Capture the cell that displays the provided text and extract its [X, Y] central coordinate. 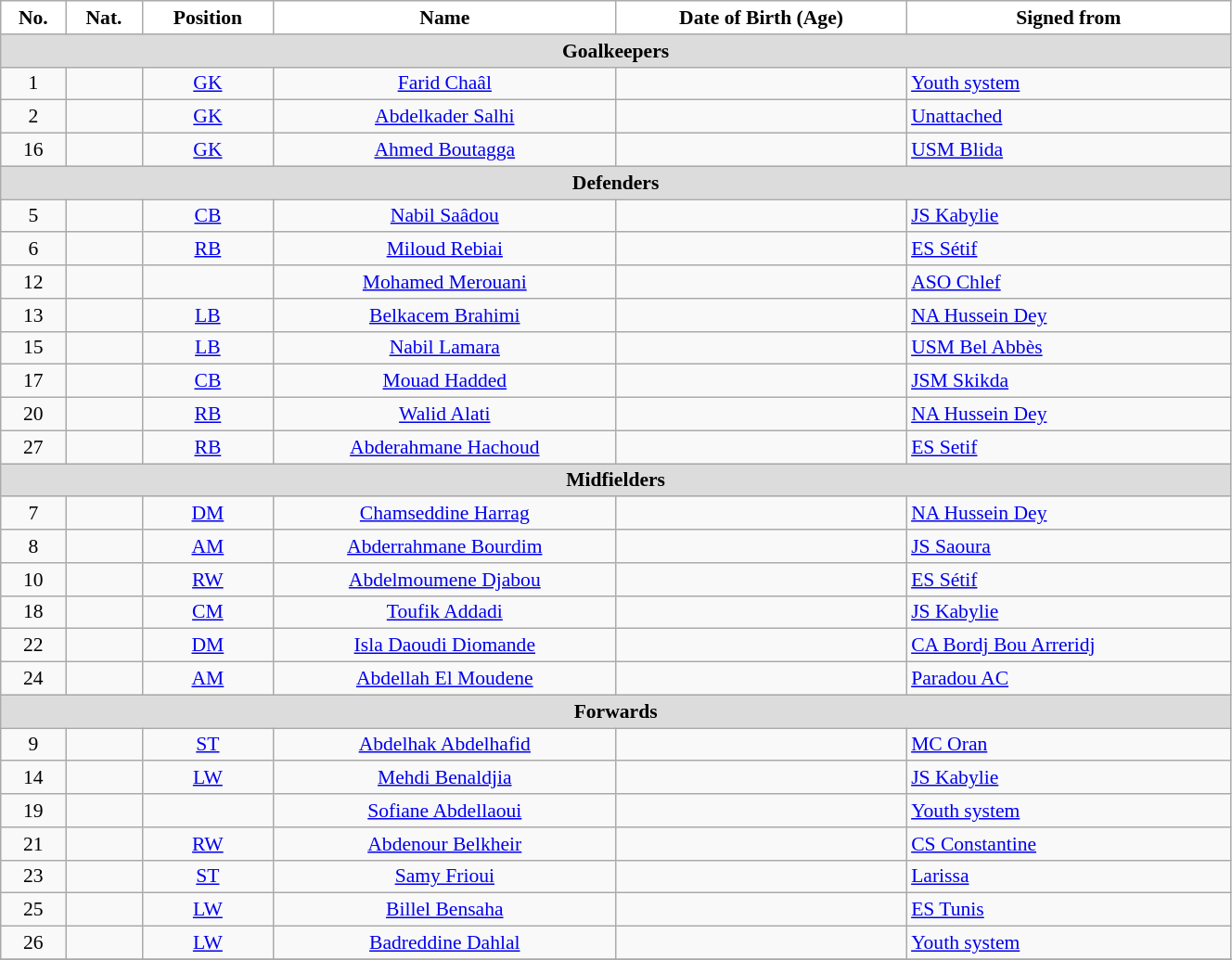
ASO Chlef [1069, 282]
Abdelmoumene Djabou [445, 580]
2 [33, 117]
5 [33, 216]
6 [33, 250]
22 [33, 646]
ES Setif [1069, 447]
19 [33, 811]
Belkacem Brahimi [445, 315]
Sofiane Abdellaoui [445, 811]
Forwards [616, 711]
27 [33, 447]
Mohamed Merouani [445, 282]
12 [33, 282]
Samy Frioui [445, 877]
Ahmed Boutagga [445, 150]
Farid Chaâl [445, 83]
16 [33, 150]
14 [33, 778]
Miloud Rebiai [445, 250]
USM Bel Abbès [1069, 348]
Abdellah El Moudene [445, 679]
Larissa [1069, 877]
Name [445, 18]
Nabil Lamara [445, 348]
Paradou AC [1069, 679]
26 [33, 943]
25 [33, 910]
Abderrahmane Bourdim [445, 546]
JS Saoura [1069, 546]
8 [33, 546]
MC Oran [1069, 745]
15 [33, 348]
Date of Birth (Age) [761, 18]
Walid Alati [445, 415]
20 [33, 415]
10 [33, 580]
CA Bordj Bou Arreridj [1069, 646]
ES Tunis [1069, 910]
Signed from [1069, 18]
24 [33, 679]
Abderahmane Hachoud [445, 447]
23 [33, 877]
Defenders [616, 183]
21 [33, 844]
Mouad Hadded [445, 381]
18 [33, 612]
JSM Skikda [1069, 381]
Abdenour Belkheir [445, 844]
Abdelhak Abdelhafid [445, 745]
Mehdi Benaldjia [445, 778]
Billel Bensaha [445, 910]
Unattached [1069, 117]
Chamseddine Harrag [445, 514]
7 [33, 514]
Position [208, 18]
USM Blida [1069, 150]
Toufik Addadi [445, 612]
No. [33, 18]
Nat. [104, 18]
17 [33, 381]
1 [33, 83]
13 [33, 315]
CS Constantine [1069, 844]
Goalkeepers [616, 51]
Abdelkader Salhi [445, 117]
Badreddine Dahlal [445, 943]
9 [33, 745]
Midfielders [616, 480]
CM [208, 612]
Nabil Saâdou [445, 216]
Isla Daoudi Diomande [445, 646]
